For the text-containing cell, return its midpoint in [x, y] coordinate format. 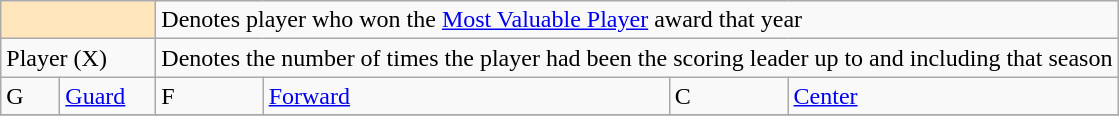
Denotes player who won the Most Valuable Player award that year [637, 20]
Forward [466, 96]
F [210, 96]
Center [953, 96]
Denotes the number of times the player had been the scoring leader up to and including that season [637, 58]
G [30, 96]
C [728, 96]
Guard [108, 96]
Player (X) [78, 58]
